Identify which cell holds the provided text, then report its [x, y] central coordinate. 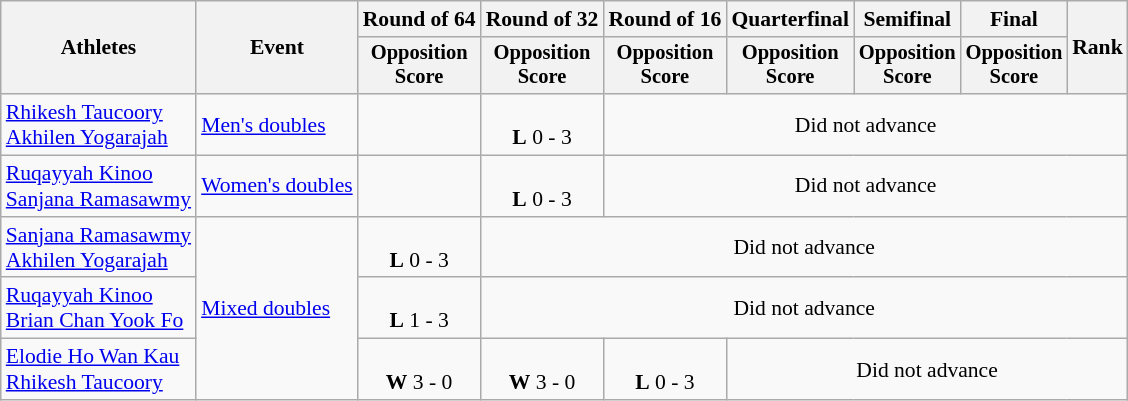
Athletes [98, 48]
L 1 - 3 [420, 308]
Event [277, 48]
Ruqayyah KinooBrian Chan Yook Fo [98, 308]
Mixed doubles [277, 308]
Elodie Ho Wan KauRhikesh Taucoory [98, 370]
Men's doubles [277, 124]
Sanjana RamasawmyAkhilen Yogarajah [98, 248]
Quarterfinal [790, 19]
Round of 16 [664, 19]
Women's doubles [277, 186]
Ruqayyah KinooSanjana Ramasawmy [98, 186]
Rank [1098, 48]
Round of 32 [542, 19]
Final [1014, 19]
Rhikesh TaucooryAkhilen Yogarajah [98, 124]
Round of 64 [420, 19]
Semifinal [908, 19]
